Determine the [X, Y] coordinate at the center of the cell enclosing the given text.  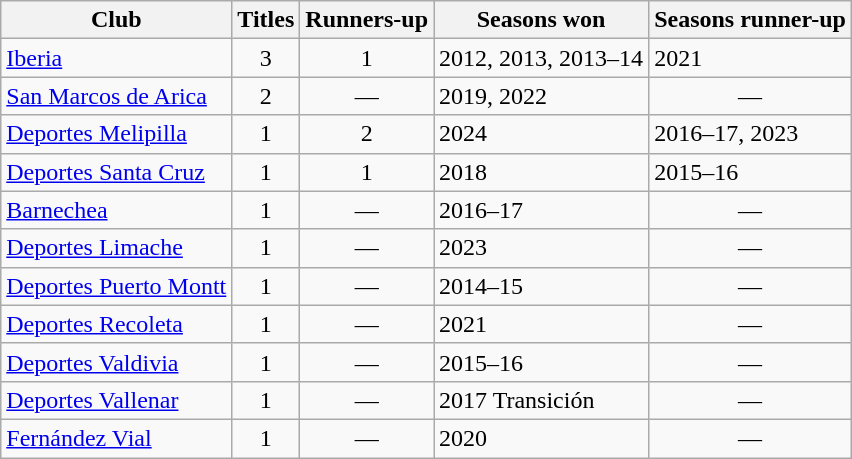
Iberia [116, 58]
Deportes Valdivia [116, 362]
2018 [542, 172]
2014–15 [542, 286]
Titles [266, 20]
Deportes Santa Cruz [116, 172]
2016–17 [542, 210]
Deportes Melipilla [116, 134]
Runners-up [367, 20]
2017 Transición [542, 400]
3 [266, 58]
2012, 2013, 2013–14 [542, 58]
Deportes Recoleta [116, 324]
2023 [542, 248]
2019, 2022 [542, 96]
Club [116, 20]
2024 [542, 134]
Deportes Puerto Montt [116, 286]
2020 [542, 438]
Fernández Vial [116, 438]
Seasons runner-up [750, 20]
Deportes Vallenar [116, 400]
San Marcos de Arica [116, 96]
Barnechea [116, 210]
Deportes Limache [116, 248]
Seasons won [542, 20]
2016–17, 2023 [750, 134]
